Detect which cell encompasses the target text, then output its [x, y] center coordinate. 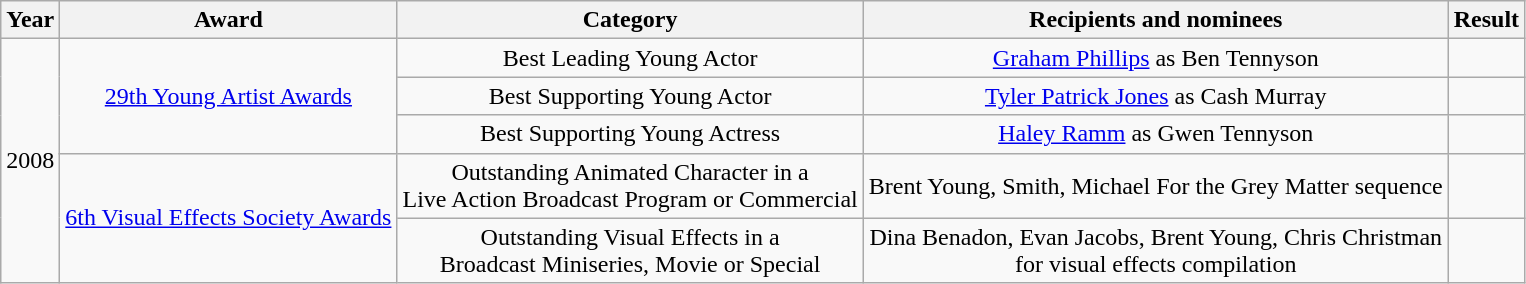
Dina Benadon, Evan Jacobs, Brent Young, Chris Christmanfor visual effects compilation [1156, 250]
Recipients and nominees [1156, 20]
Brent Young, Smith, Michael For the Grey Matter sequence [1156, 186]
Award [228, 20]
Category [630, 20]
Best Leading Young Actor [630, 58]
Tyler Patrick Jones as Cash Murray [1156, 96]
Best Supporting Young Actor [630, 96]
Graham Phillips as Ben Tennyson [1156, 58]
Year [30, 20]
Outstanding Animated Character in aLive Action Broadcast Program or Commercial [630, 186]
Best Supporting Young Actress [630, 134]
29th Young Artist Awards [228, 96]
Result [1486, 20]
2008 [30, 161]
Outstanding Visual Effects in aBroadcast Miniseries, Movie or Special [630, 250]
Haley Ramm as Gwen Tennyson [1156, 134]
6th Visual Effects Society Awards [228, 218]
